Detect which cell encompasses the target text, then output its [x, y] center coordinate. 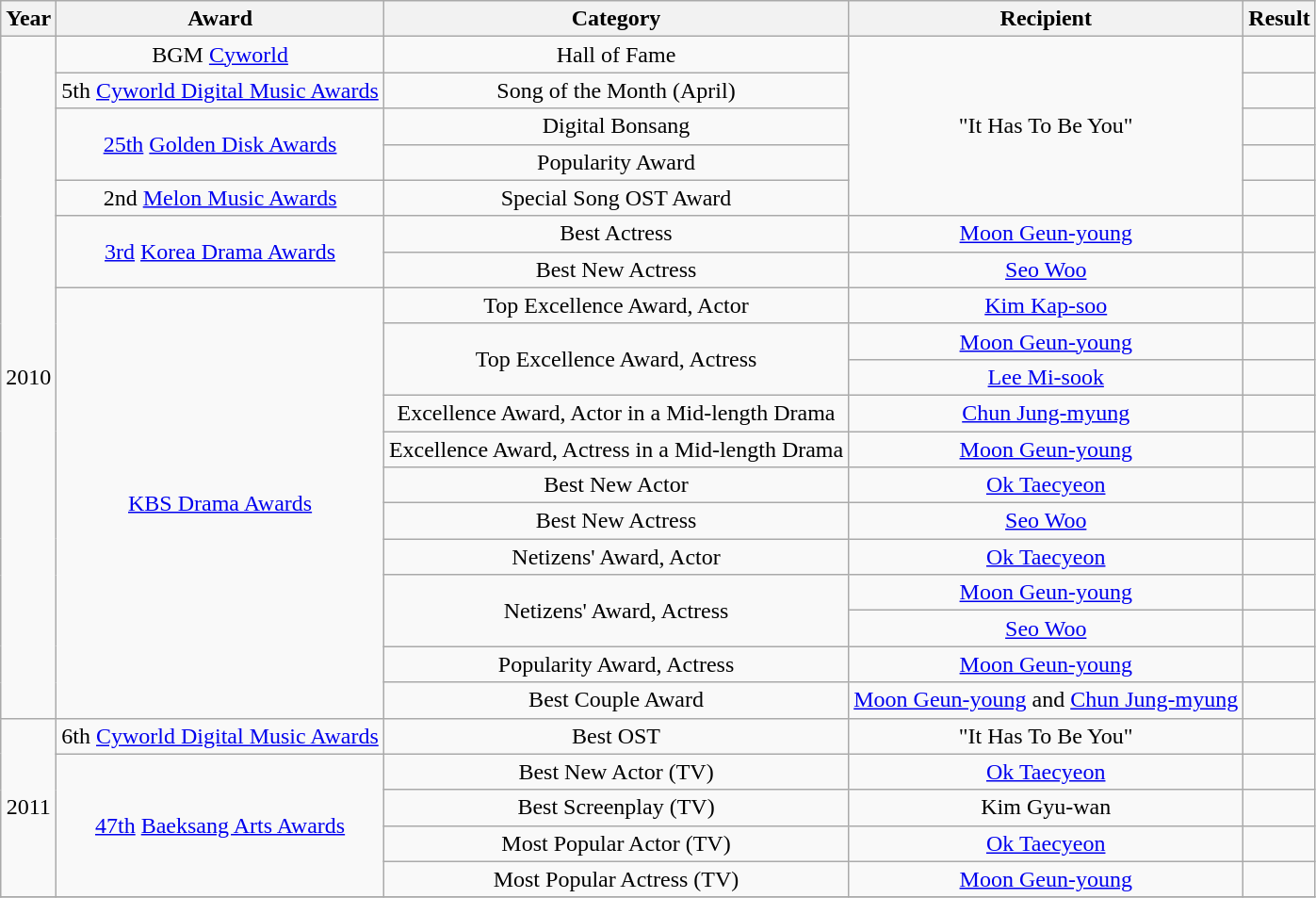
BGM Cyworld [220, 55]
47th Baeksang Arts Awards [220, 825]
Special Song OST Award [616, 198]
Excellence Award, Actress in a Mid-length Drama [616, 449]
Netizens' Award, Actor [616, 557]
Chun Jung-myung [1046, 413]
Excellence Award, Actor in a Mid-length Drama [616, 413]
5th Cyworld Digital Music Awards [220, 90]
2nd Melon Music Awards [220, 198]
Best New Actor [616, 485]
Hall of Fame [616, 55]
Top Excellence Award, Actor [616, 305]
Best Couple Award [616, 700]
Kim Kap-soo [1046, 305]
25th Golden Disk Awards [220, 144]
Best OST [616, 736]
Year [28, 19]
Award [220, 19]
Kim Gyu-wan [1046, 808]
2010 [28, 377]
Most Popular Actress (TV) [616, 879]
Best New Actor (TV) [616, 772]
Popularity Award, Actress [616, 664]
Song of the Month (April) [616, 90]
Digital Bonsang [616, 126]
Netizens' Award, Actress [616, 611]
Best Screenplay (TV) [616, 808]
Top Excellence Award, Actress [616, 359]
Best Actress [616, 234]
Category [616, 19]
3rd Korea Drama Awards [220, 252]
Moon Geun-young and Chun Jung-myung [1046, 700]
Result [1279, 19]
Lee Mi-sook [1046, 377]
Popularity Award [616, 162]
Most Popular Actor (TV) [616, 843]
KBS Drama Awards [220, 503]
Recipient [1046, 19]
2011 [28, 808]
6th Cyworld Digital Music Awards [220, 736]
